Identify which cell holds the provided text, then report its (X, Y) central coordinate. 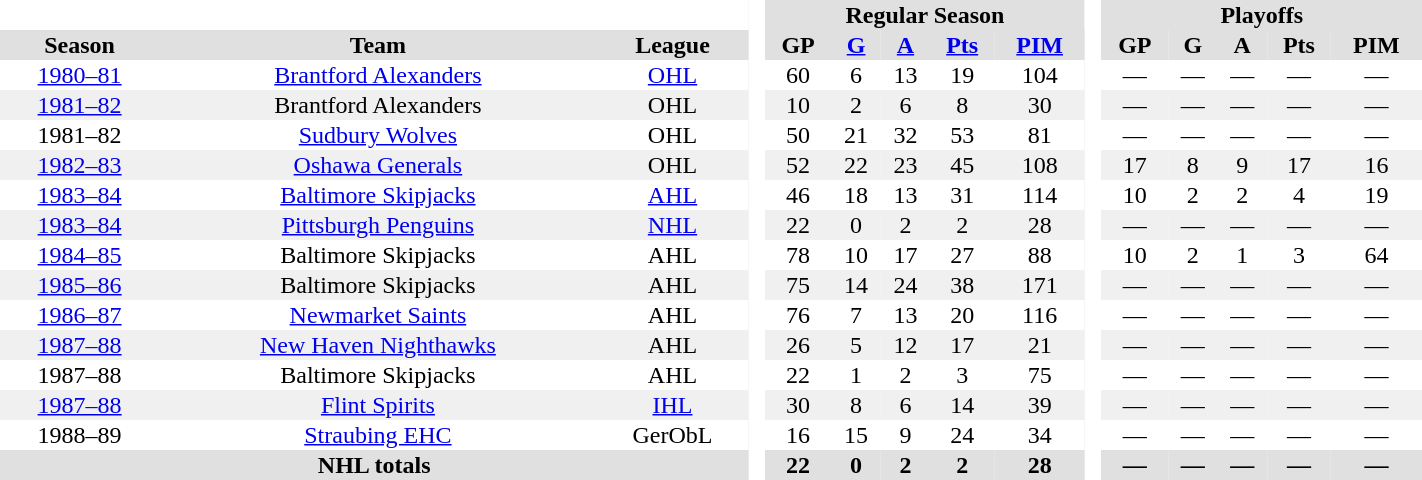
GerObL (673, 435)
1982–83 (80, 165)
26 (798, 345)
1988–89 (80, 435)
1985–86 (80, 285)
IHL (673, 405)
23 (906, 165)
88 (1040, 255)
60 (798, 75)
New Haven Nighthawks (378, 345)
39 (1040, 405)
NHL totals (374, 465)
53 (962, 135)
NHL (673, 225)
18 (856, 195)
114 (1040, 195)
League (673, 45)
116 (1040, 315)
76 (798, 315)
31 (962, 195)
7 (856, 315)
Playoffs (1262, 15)
1986–87 (80, 315)
Regular Season (925, 15)
52 (798, 165)
Pittsburgh Penguins (378, 225)
15 (856, 435)
171 (1040, 285)
81 (1040, 135)
Season (80, 45)
78 (798, 255)
Newmarket Saints (378, 315)
Oshawa Generals (378, 165)
45 (962, 165)
5 (856, 345)
32 (906, 135)
Flint Spirits (378, 405)
46 (798, 195)
64 (1376, 255)
4 (1299, 195)
108 (1040, 165)
38 (962, 285)
Team (378, 45)
50 (798, 135)
1980–81 (80, 75)
Straubing EHC (378, 435)
104 (1040, 75)
34 (1040, 435)
12 (906, 345)
Sudbury Wolves (378, 135)
27 (962, 255)
20 (962, 315)
1984–85 (80, 255)
